Scan for the cell matching the given text and deliver its [X, Y] coordinate at center. 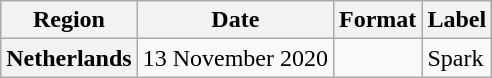
Region [69, 20]
Spark [457, 58]
13 November 2020 [235, 58]
Date [235, 20]
Label [457, 20]
Format [378, 20]
Netherlands [69, 58]
